Extract the (X, Y) coordinate from the center of the cell holding the provided text.  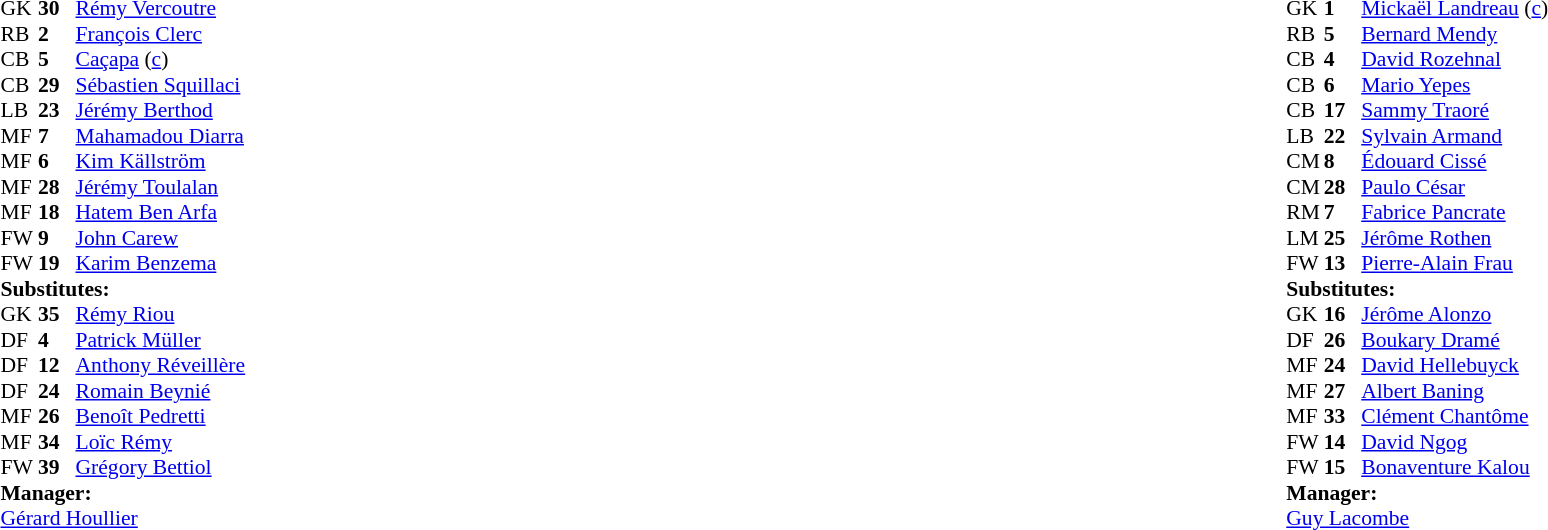
Sébastien Squillaci (161, 85)
17 (1343, 111)
Hatem Ben Arfa (161, 213)
Albert Baning (1454, 391)
Caçapa (c) (161, 59)
Pierre-Alain Frau (1454, 263)
13 (1343, 263)
Benoît Pedretti (161, 417)
Jérémy Berthod (161, 111)
Clément Chantôme (1454, 417)
Kim Källström (161, 161)
Karim Benzema (161, 263)
2 (57, 34)
Jérémy Toulalan (161, 187)
14 (1343, 442)
Patrick Müller (161, 340)
15 (1343, 467)
34 (57, 442)
RM (1305, 213)
Sammy Traoré (1454, 111)
8 (1343, 161)
12 (57, 365)
23 (57, 111)
Jérôme Alonzo (1454, 315)
David Hellebuyck (1454, 365)
27 (1343, 391)
David Ngog (1454, 442)
Romain Beynié (161, 391)
John Carew (161, 238)
18 (57, 213)
Loïc Rémy (161, 442)
Fabrice Pancrate (1454, 213)
29 (57, 85)
Paulo César (1454, 187)
David Rozehnal (1454, 59)
Grégory Bettiol (161, 467)
25 (1343, 238)
16 (1343, 315)
Boukary Dramé (1454, 340)
22 (1343, 136)
Mahamadou Diarra (161, 136)
35 (57, 315)
Rémy Riou (161, 315)
Bernard Mendy (1454, 34)
39 (57, 467)
Anthony Réveillère (161, 365)
LM (1305, 238)
Édouard Cissé (1454, 161)
19 (57, 263)
Bonaventure Kalou (1454, 467)
33 (1343, 417)
9 (57, 238)
Mario Yepes (1454, 85)
Sylvain Armand (1454, 136)
François Clerc (161, 34)
Jérôme Rothen (1454, 238)
